Determine the [x, y] coordinate at the center of the cell enclosing the given text.  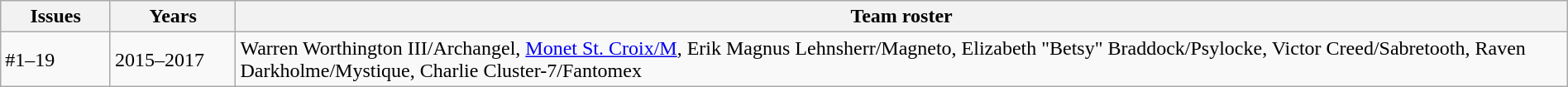
2015–2017 [173, 60]
Issues [56, 17]
#1–19 [56, 60]
Years [173, 17]
Team roster [901, 17]
